For the text-containing cell, return its midpoint in [X, Y] coordinate format. 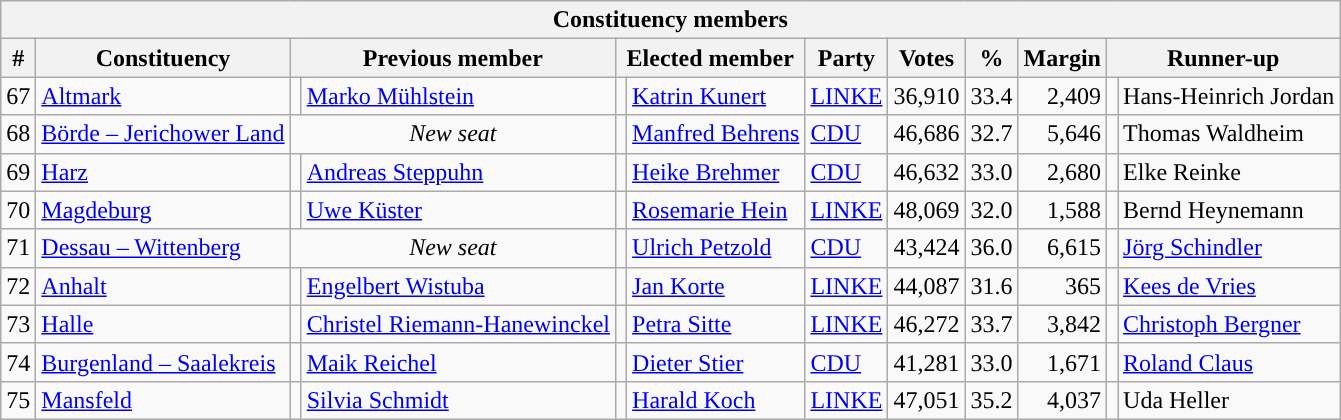
Elke Reinke [1229, 172]
Uwe Küster [458, 210]
46,686 [926, 134]
Bernd Heynemann [1229, 210]
74 [18, 362]
Ulrich Petzold [716, 248]
Constituency members [670, 20]
Maik Reichel [458, 362]
Marko Mühlstein [458, 96]
Christel Riemann-Hanewinckel [458, 324]
36,910 [926, 96]
33.7 [992, 324]
46,272 [926, 324]
36.0 [992, 248]
Harald Koch [716, 400]
Engelbert Wistuba [458, 286]
Kees de Vries [1229, 286]
Thomas Waldheim [1229, 134]
Dessau – Wittenberg [163, 248]
Elected member [710, 58]
Party [846, 58]
Börde – Jerichower Land [163, 134]
5,646 [1062, 134]
68 [18, 134]
Dieter Stier [716, 362]
Uda Heller [1229, 400]
Rosemarie Hein [716, 210]
69 [18, 172]
2,409 [1062, 96]
Magdeburg [163, 210]
Burgenland – Saalekreis [163, 362]
71 [18, 248]
Altmark [163, 96]
2,680 [1062, 172]
67 [18, 96]
Andreas Steppuhn [458, 172]
Margin [1062, 58]
73 [18, 324]
31.6 [992, 286]
Christoph Bergner [1229, 324]
48,069 [926, 210]
Roland Claus [1229, 362]
Mansfeld [163, 400]
1,671 [1062, 362]
Harz [163, 172]
Previous member [452, 58]
365 [1062, 286]
44,087 [926, 286]
Runner-up [1222, 58]
72 [18, 286]
4,037 [1062, 400]
Katrin Kunert [716, 96]
Jörg Schindler [1229, 248]
Votes [926, 58]
Constituency [163, 58]
32.0 [992, 210]
75 [18, 400]
Jan Korte [716, 286]
Petra Sitte [716, 324]
46,632 [926, 172]
43,424 [926, 248]
Anhalt [163, 286]
% [992, 58]
70 [18, 210]
33.4 [992, 96]
41,281 [926, 362]
Hans-Heinrich Jordan [1229, 96]
47,051 [926, 400]
32.7 [992, 134]
1,588 [1062, 210]
3,842 [1062, 324]
Heike Brehmer [716, 172]
# [18, 58]
Halle [163, 324]
Silvia Schmidt [458, 400]
Manfred Behrens [716, 134]
6,615 [1062, 248]
35.2 [992, 400]
